Capture the cell that displays the provided text and extract its [x, y] central coordinate. 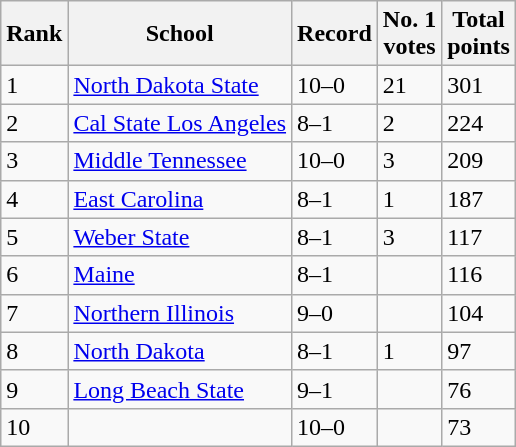
Northern Illinois [180, 313]
5 [34, 237]
East Carolina [180, 199]
9–0 [335, 313]
North Dakota [180, 351]
Record [335, 34]
Cal State Los Angeles [180, 123]
Maine [180, 275]
104 [479, 313]
Middle Tennessee [180, 161]
209 [479, 161]
76 [479, 389]
224 [479, 123]
Rank [34, 34]
4 [34, 199]
Long Beach State [180, 389]
116 [479, 275]
9 [34, 389]
School [180, 34]
301 [479, 85]
Totalpoints [479, 34]
7 [34, 313]
8 [34, 351]
6 [34, 275]
117 [479, 237]
North Dakota State [180, 85]
187 [479, 199]
No. 1votes [409, 34]
9–1 [335, 389]
10 [34, 427]
21 [409, 85]
97 [479, 351]
73 [479, 427]
Weber State [180, 237]
